Scan for the cell matching the given text and deliver its [x, y] coordinate at center. 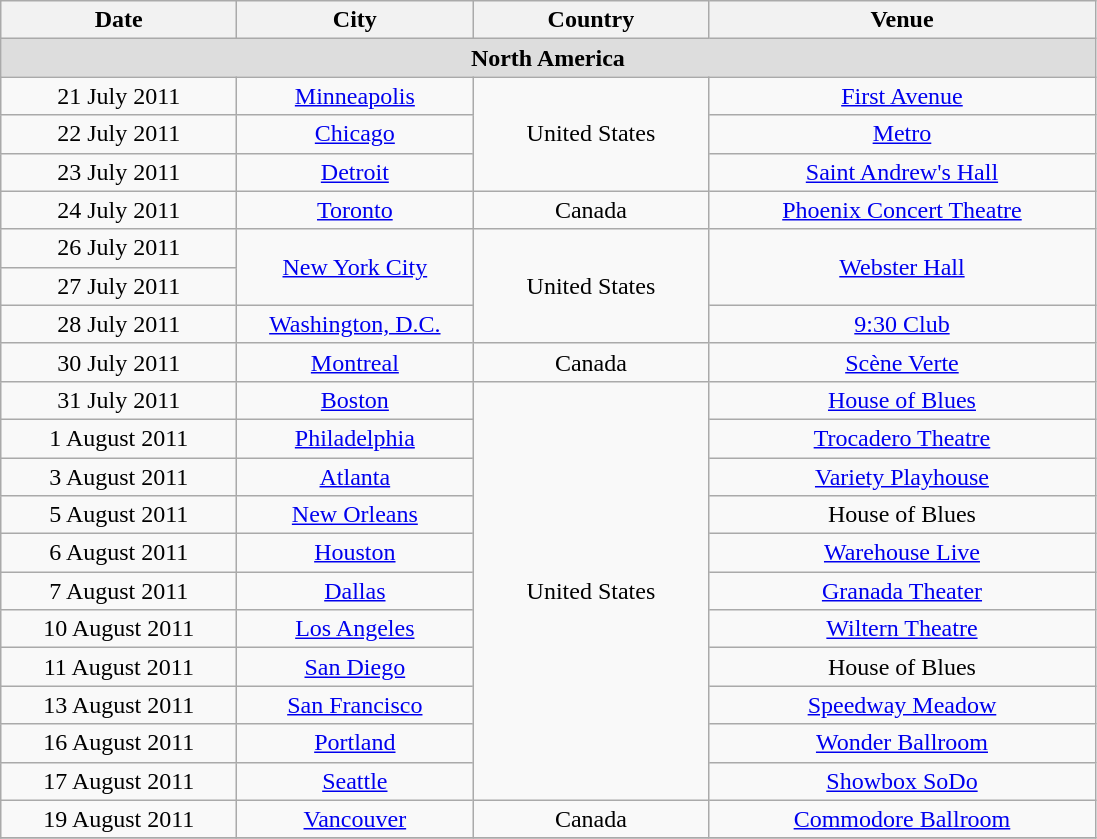
Los Angeles [355, 629]
22 July 2011 [119, 134]
Seattle [355, 781]
Saint Andrew's Hall [902, 172]
Showbox SoDo [902, 781]
Montreal [355, 362]
Warehouse Live [902, 553]
30 July 2011 [119, 362]
Scène Verte [902, 362]
23 July 2011 [119, 172]
21 July 2011 [119, 96]
Minneapolis [355, 96]
Country [591, 20]
Toronto [355, 210]
19 August 2011 [119, 819]
6 August 2011 [119, 553]
16 August 2011 [119, 743]
New Orleans [355, 515]
24 July 2011 [119, 210]
Date [119, 20]
Dallas [355, 591]
Variety Playhouse [902, 477]
7 August 2011 [119, 591]
31 July 2011 [119, 400]
28 July 2011 [119, 324]
Chicago [355, 134]
10 August 2011 [119, 629]
9:30 Club [902, 324]
13 August 2011 [119, 705]
Wonder Ballroom [902, 743]
Commodore Ballroom [902, 819]
Granada Theater [902, 591]
Trocadero Theatre [902, 438]
Webster Hall [902, 267]
17 August 2011 [119, 781]
San Diego [355, 667]
San Francisco [355, 705]
Wiltern Theatre [902, 629]
City [355, 20]
3 August 2011 [119, 477]
Detroit [355, 172]
Vancouver [355, 819]
11 August 2011 [119, 667]
1 August 2011 [119, 438]
Houston [355, 553]
Portland [355, 743]
5 August 2011 [119, 515]
First Avenue [902, 96]
Metro [902, 134]
Phoenix Concert Theatre [902, 210]
26 July 2011 [119, 248]
Boston [355, 400]
Venue [902, 20]
North America [548, 58]
Atlanta [355, 477]
New York City [355, 267]
Philadelphia [355, 438]
Speedway Meadow [902, 705]
27 July 2011 [119, 286]
Washington, D.C. [355, 324]
